Scan for the cell matching the given text and deliver its (X, Y) coordinate at center. 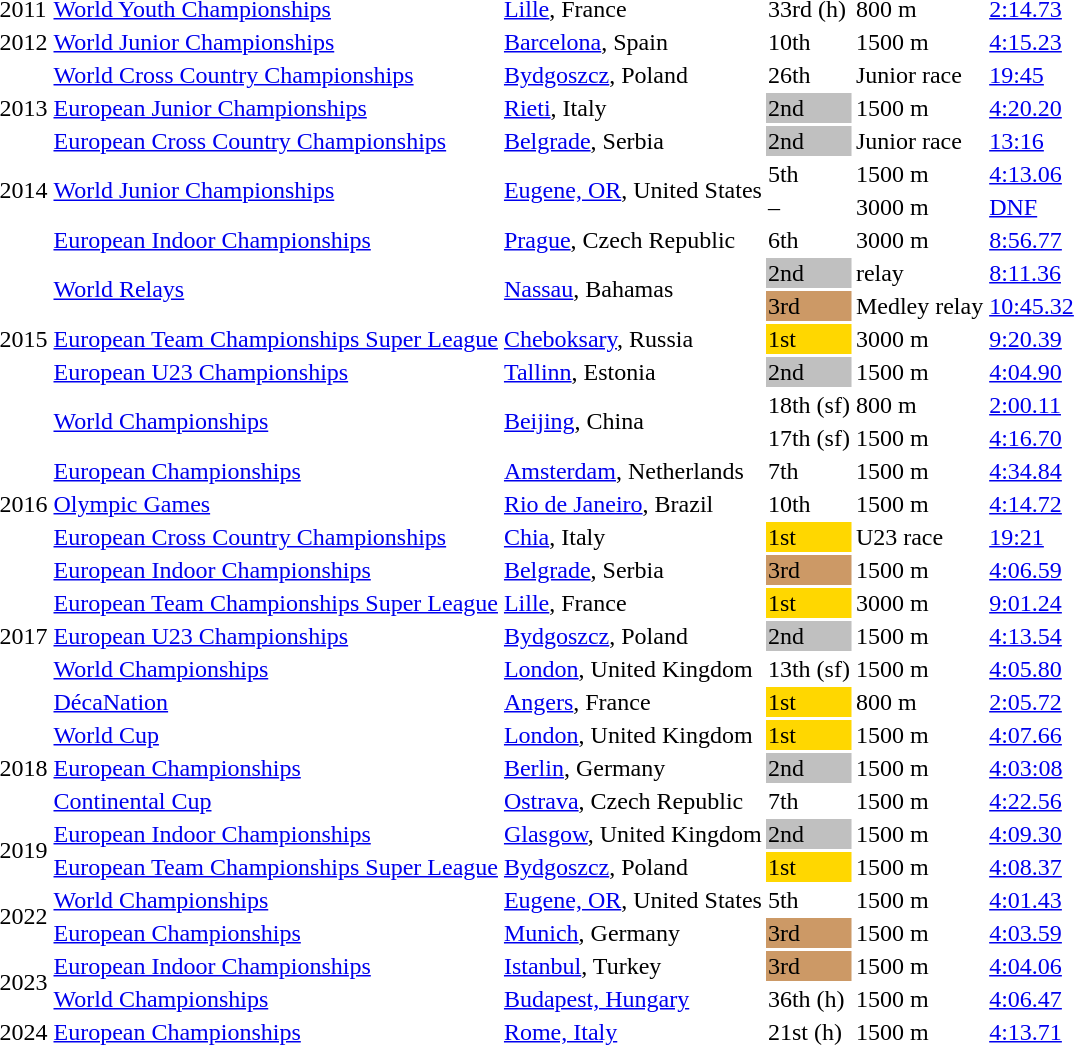
18th (sf) (808, 405)
Rieti, Italy (632, 108)
Olympic Games (276, 504)
17th (sf) (808, 438)
Barcelona, Spain (632, 42)
6th (808, 240)
Beijing, China (632, 422)
World Cross Country Championships (276, 75)
Nassau, Bahamas (632, 290)
relay (919, 273)
Budapest, Hungary (632, 999)
Medley relay (919, 306)
Cheboksary, Russia (632, 339)
Angers, France (632, 702)
Prague, Czech Republic (632, 240)
Chia, Italy (632, 537)
Lille, France (632, 603)
Amsterdam, Netherlands (632, 471)
26th (808, 75)
World Relays (276, 290)
36th (h) (808, 999)
DécaNation (276, 702)
European Junior Championships (276, 108)
13th (sf) (808, 669)
Munich, Germany (632, 933)
Continental Cup (276, 801)
U23 race (919, 537)
Rio de Janeiro, Brazil (632, 504)
Glasgow, United Kingdom (632, 834)
– (808, 207)
Ostrava, Czech Republic (632, 801)
World Cup (276, 735)
Istanbul, Turkey (632, 966)
Tallinn, Estonia (632, 372)
Berlin, Germany (632, 768)
